Locate the cell with the specified text and output its (X, Y) center coordinate. 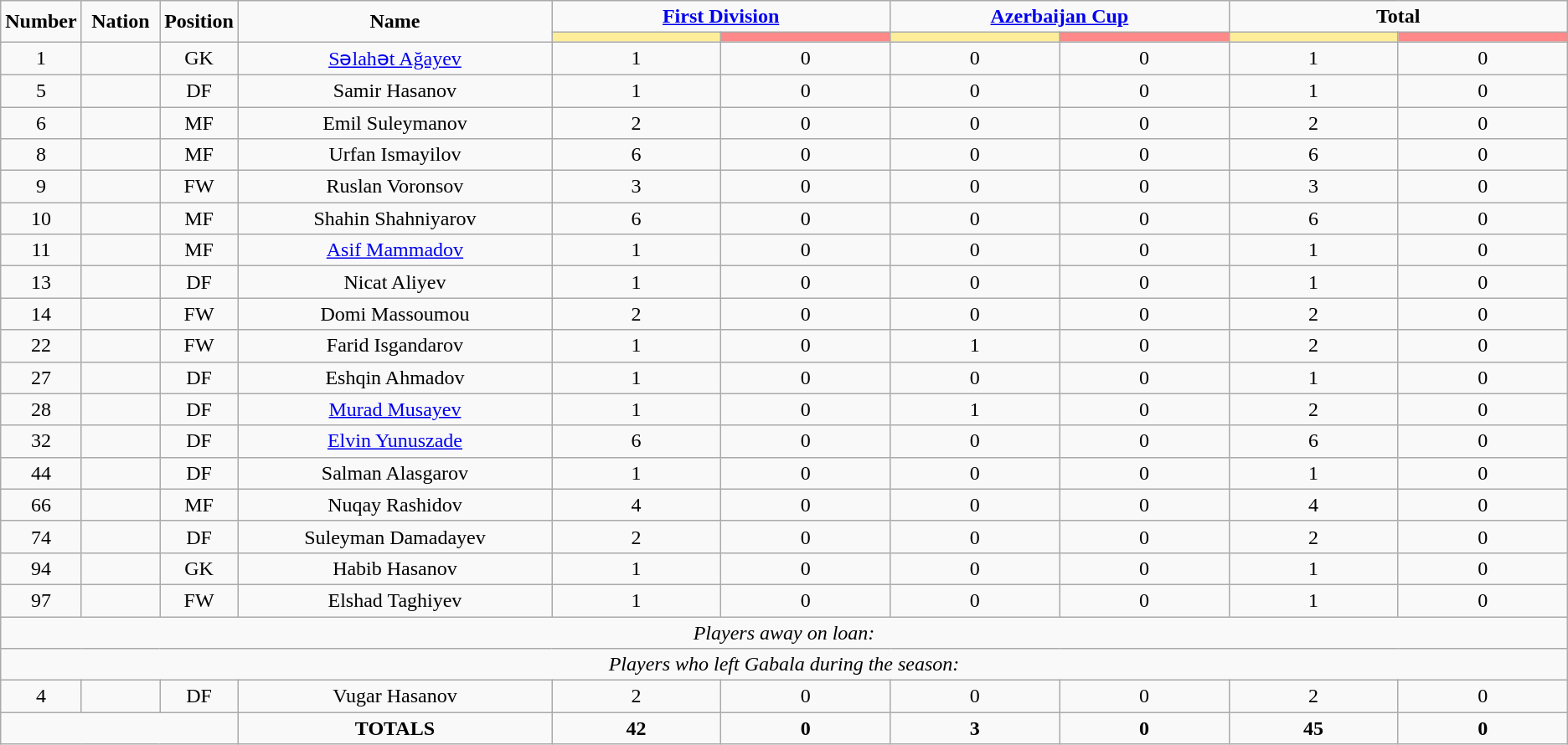
8 (41, 155)
5 (41, 90)
Urfan Ismayilov (395, 155)
97 (41, 600)
44 (41, 473)
Nicat Aliyev (395, 282)
Players away on loan: (784, 632)
22 (41, 346)
Domi Massoumou (395, 314)
Samir Hasanov (395, 90)
Suleyman Damadayev (395, 537)
TOTALS (395, 728)
Azerbaijan Cup (1060, 17)
14 (41, 314)
Total (1398, 17)
Elvin Yunuszade (395, 441)
Number (41, 22)
Ruslan Voronsov (395, 187)
Vugar Hasanov (395, 696)
74 (41, 537)
First Division (720, 17)
Name (395, 22)
Players who left Gabala during the season: (784, 665)
94 (41, 568)
10 (41, 218)
45 (1313, 728)
Nuqay Rashidov (395, 505)
66 (41, 505)
28 (41, 409)
Salman Alasgarov (395, 473)
Farid Isgandarov (395, 346)
Position (199, 22)
Shahin Shahniyarov (395, 218)
42 (636, 728)
13 (41, 282)
Asif Mammadov (395, 250)
Habib Hasanov (395, 568)
32 (41, 441)
Nation (121, 22)
9 (41, 187)
Səlahət Ağayev (395, 59)
Elshad Taghiyev (395, 600)
Emil Suleymanov (395, 123)
Murad Musayev (395, 409)
11 (41, 250)
Eshqin Ahmadov (395, 378)
27 (41, 378)
